Scan for the cell matching the given text and deliver its (x, y) coordinate at center. 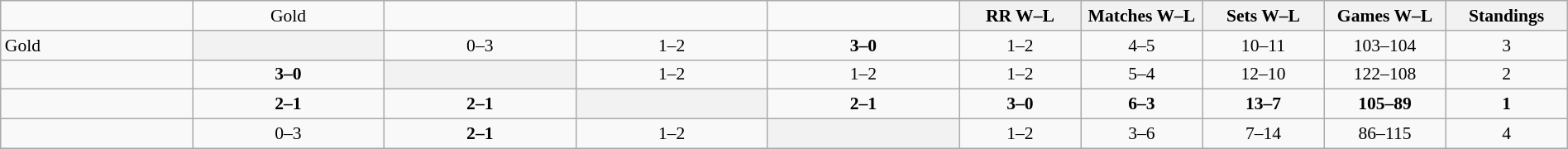
2 (1507, 74)
Standings (1507, 16)
4–5 (1141, 46)
3–6 (1141, 134)
3 (1507, 46)
12–10 (1264, 74)
Games W–L (1384, 16)
103–104 (1384, 46)
105–89 (1384, 104)
1 (1507, 104)
10–11 (1264, 46)
Sets W–L (1264, 16)
5–4 (1141, 74)
122–108 (1384, 74)
Matches W–L (1141, 16)
7–14 (1264, 134)
RR W–L (1021, 16)
86–115 (1384, 134)
6–3 (1141, 104)
4 (1507, 134)
13–7 (1264, 104)
